Provide the (x, y) coordinate of the cell's center where the given text is located.  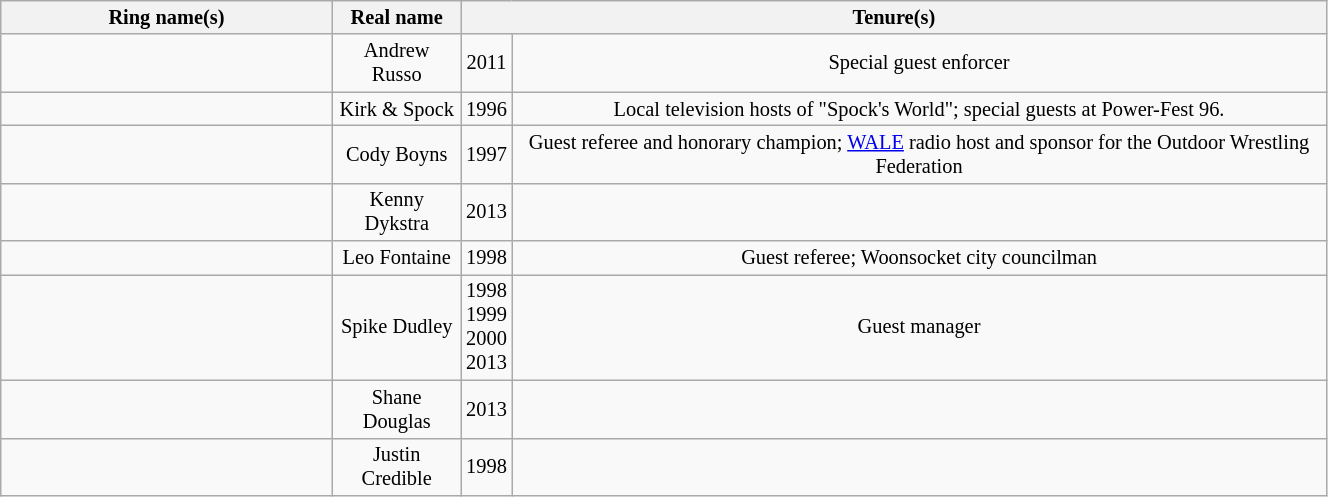
Andrew Russo (396, 63)
Cody Boyns (396, 154)
Tenure(s) (894, 17)
Real name (396, 17)
1996 (486, 109)
Local television hosts of "Spock's World"; special guests at Power-Fest 96. (920, 109)
Justin Credible (396, 467)
Ring name(s) (166, 17)
Kenny Dykstra (396, 212)
Special guest enforcer (920, 63)
Guest manager (920, 327)
Guest referee and honorary champion; WALE radio host and sponsor for the Outdoor Wrestling Federation (920, 154)
Kirk & Spock (396, 109)
Guest referee; Woonsocket city councilman (920, 258)
Spike Dudley (396, 327)
Leo Fontaine (396, 258)
1998199920002013 (486, 327)
2011 (486, 63)
1997 (486, 154)
Shane Douglas (396, 409)
